Detect which cell encompasses the target text, then output its (x, y) center coordinate. 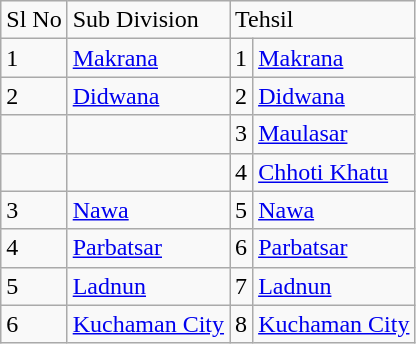
7 (242, 286)
Sub Division (148, 20)
Sl No (34, 20)
Tehsil (322, 20)
8 (242, 324)
Chhoti Khatu (334, 172)
Maulasar (334, 134)
